Identify which cell holds the provided text, then report its (x, y) central coordinate. 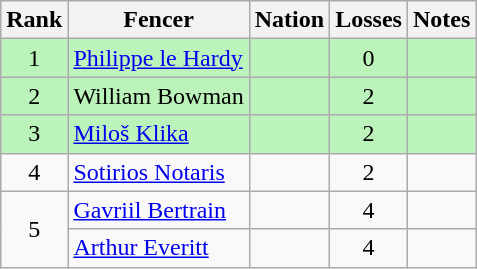
Losses (369, 20)
5 (34, 229)
Sotirios Notaris (158, 172)
Arthur Everitt (158, 248)
Gavriil Bertrain (158, 210)
Nation (289, 20)
1 (34, 58)
Rank (34, 20)
Notes (441, 20)
William Bowman (158, 96)
0 (369, 58)
3 (34, 134)
Philippe le Hardy (158, 58)
Fencer (158, 20)
Miloš Klika (158, 134)
